Output the [x, y] coordinate of the center of the cell containing the given text.  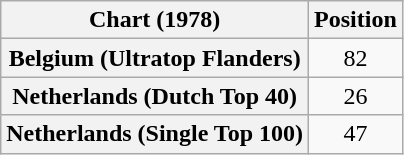
Chart (1978) [155, 20]
47 [356, 134]
Netherlands (Dutch Top 40) [155, 96]
82 [356, 58]
Belgium (Ultratop Flanders) [155, 58]
Netherlands (Single Top 100) [155, 134]
26 [356, 96]
Position [356, 20]
